Scan for the cell matching the given text and deliver its [x, y] coordinate at center. 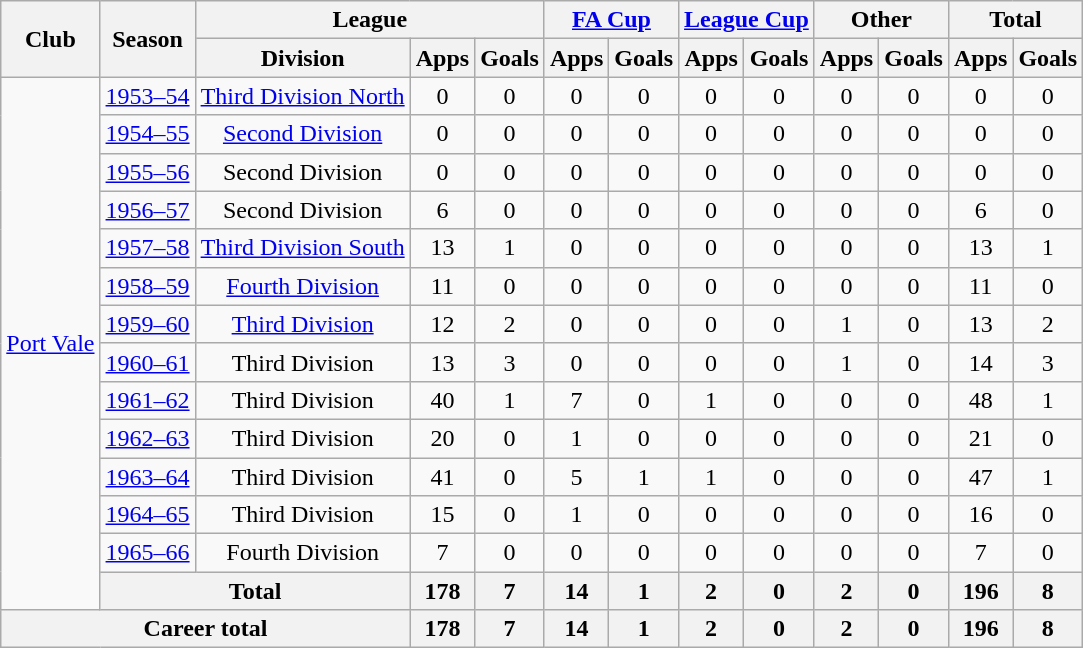
Other [881, 20]
48 [980, 400]
1962–63 [148, 438]
1965–66 [148, 553]
League Cup [747, 20]
1954–55 [148, 134]
1960–61 [148, 362]
League [370, 20]
21 [980, 438]
Club [50, 39]
16 [980, 515]
1956–57 [148, 210]
1958–59 [148, 286]
15 [442, 515]
1961–62 [148, 400]
1957–58 [148, 248]
12 [442, 324]
40 [442, 400]
20 [442, 438]
41 [442, 477]
Third Division South [302, 248]
Season [148, 39]
Division [302, 58]
Port Vale [50, 344]
FA Cup [611, 20]
5 [576, 477]
Third Division North [302, 96]
1964–65 [148, 515]
1963–64 [148, 477]
1955–56 [148, 172]
1953–54 [148, 96]
1959–60 [148, 324]
47 [980, 477]
Career total [206, 629]
